Pinpoint the cell where the given text exists, returning its [X, Y] midpoint coordinate. 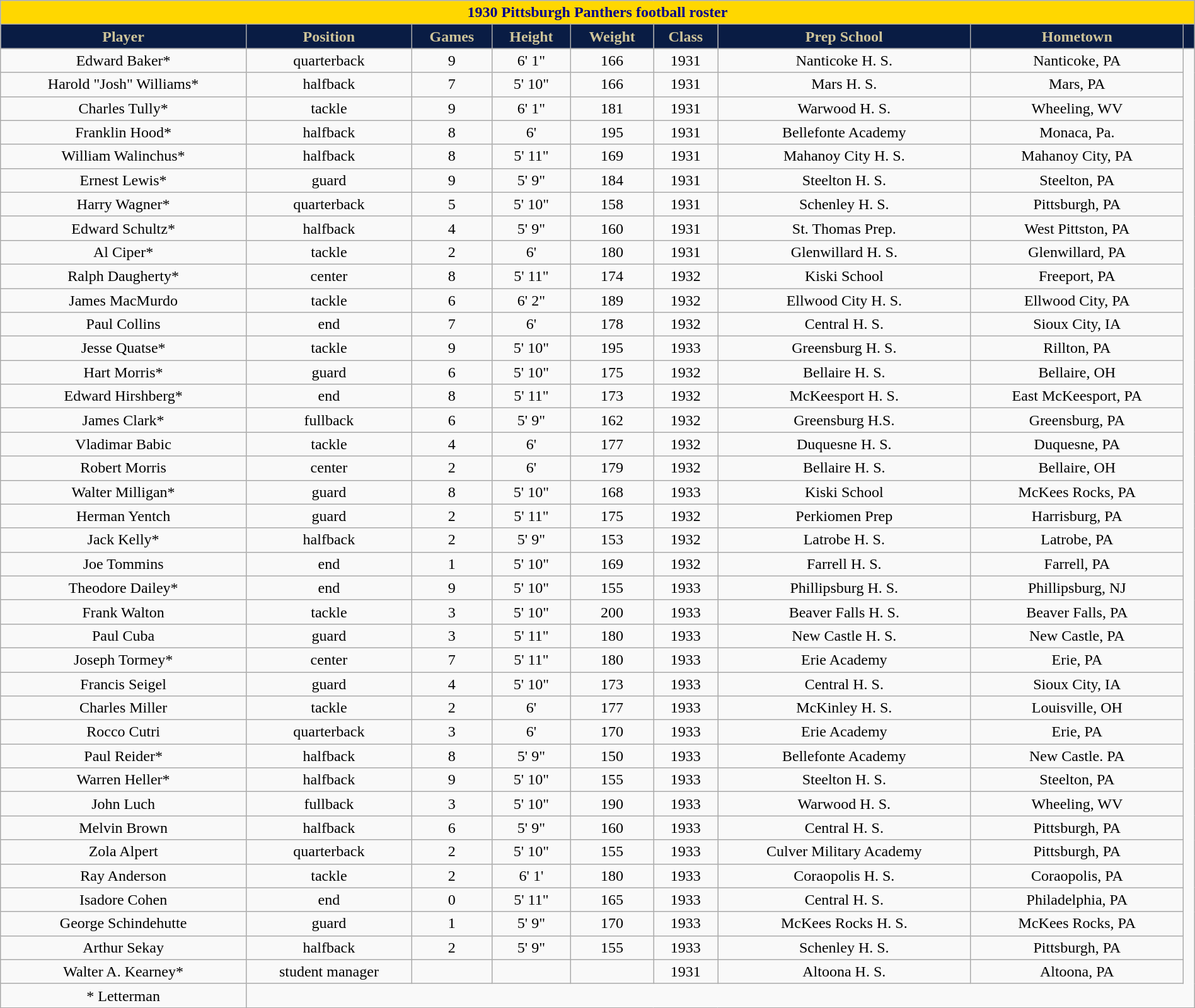
John Luch [124, 804]
Beaver Falls H. S. [845, 612]
Mahanoy City H. S. [845, 156]
* Letterman [124, 995]
Ernest Lewis* [124, 180]
Vladimar Babic [124, 444]
Prep School [845, 37]
Harry Wagner* [124, 204]
0 [451, 900]
Monaca, Pa. [1077, 132]
Nanticoke H. S. [845, 60]
Paul Reider* [124, 756]
Zola Alpert [124, 852]
Melvin Brown [124, 828]
Coraopolis, PA [1077, 876]
Edward Hirshberg* [124, 396]
Joseph Tormey* [124, 660]
Al Ciper* [124, 252]
6' 2" [531, 301]
New Castle H. S. [845, 636]
Joe Tommins [124, 564]
178 [611, 324]
student manager [329, 971]
Duquesne, PA [1077, 444]
Harold "Josh" Williams* [124, 84]
McKeesport H. S. [845, 396]
Glenwillard, PA [1077, 252]
174 [611, 276]
6' 1' [531, 876]
Phillipsburg H. S. [845, 588]
William Walinchus* [124, 156]
5 [451, 204]
150 [611, 756]
Frank Walton [124, 612]
Beaver Falls, PA [1077, 612]
Ray Anderson [124, 876]
Louisville, OH [1077, 708]
Weight [611, 37]
Ellwood City H. S. [845, 301]
Hart Morris* [124, 372]
Position [329, 37]
Greensburg, PA [1077, 420]
Harrisburg, PA [1077, 516]
Paul Collins [124, 324]
Mars, PA [1077, 84]
190 [611, 804]
New Castle, PA [1077, 636]
West Pittston, PA [1077, 228]
181 [611, 108]
Games [451, 37]
Ellwood City, PA [1077, 301]
Hometown [1077, 37]
Greensburg H. S. [845, 348]
Jesse Quatse* [124, 348]
Latrobe, PA [1077, 540]
Arthur Sekay [124, 948]
Glenwillard H. S. [845, 252]
Player [124, 37]
158 [611, 204]
Franklin Hood* [124, 132]
James Clark* [124, 420]
Mars H. S. [845, 84]
200 [611, 612]
New Castle. PA [1077, 756]
Edward Schultz* [124, 228]
Class [686, 37]
Charles Miller [124, 708]
George Schindehutte [124, 924]
Greensburg H.S. [845, 420]
St. Thomas Prep. [845, 228]
165 [611, 900]
Ralph Daugherty* [124, 276]
189 [611, 301]
Rocco Cutri [124, 732]
153 [611, 540]
Farrell, PA [1077, 564]
Jack Kelly* [124, 540]
179 [611, 468]
Isadore Cohen [124, 900]
Edward Baker* [124, 60]
Francis Seigel [124, 684]
Rillton, PA [1077, 348]
1930 Pittsburgh Panthers football roster [597, 13]
168 [611, 492]
184 [611, 180]
McKinley H. S. [845, 708]
Phillipsburg, NJ [1077, 588]
Altoona H. S. [845, 971]
Philadelphia, PA [1077, 900]
East McKeesport, PA [1077, 396]
Robert Morris [124, 468]
Warren Heller* [124, 780]
Walter Milligan* [124, 492]
Mahanoy City, PA [1077, 156]
McKees Rocks H. S. [845, 924]
Perkiomen Prep [845, 516]
Duquesne H. S. [845, 444]
Freeport, PA [1077, 276]
Altoona, PA [1077, 971]
Paul Cuba [124, 636]
Coraopolis H. S. [845, 876]
Herman Yentch [124, 516]
Nanticoke, PA [1077, 60]
Theodore Dailey* [124, 588]
Charles Tully* [124, 108]
Culver Military Academy [845, 852]
Farrell H. S. [845, 564]
Walter A. Kearney* [124, 971]
162 [611, 420]
James MacMurdo [124, 301]
Latrobe H. S. [845, 540]
Height [531, 37]
